Return [x, y] of the center of cell containing provided text 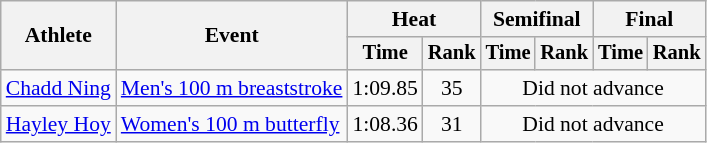
Hayley Hoy [58, 124]
Semifinal [537, 19]
1:08.36 [384, 124]
Event [232, 36]
Chadd Ning [58, 88]
31 [452, 124]
Men's 100 m breaststroke [232, 88]
Women's 100 m butterfly [232, 124]
1:09.85 [384, 88]
35 [452, 88]
Heat [414, 19]
Final [649, 19]
Athlete [58, 36]
